Output the [X, Y] coordinate of the center of the cell containing the given text.  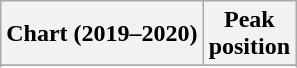
Chart (2019–2020) [102, 34]
Peakposition [249, 34]
